Detect which cell encompasses the target text, then output its (x, y) center coordinate. 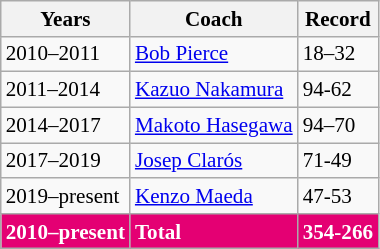
2014–2017 (66, 124)
Total (214, 230)
94–70 (338, 124)
Kazuo Nakamura (214, 90)
354-266 (338, 230)
2017–2019 (66, 160)
Kenzo Maeda (214, 196)
2019–present (66, 196)
Years (66, 18)
Bob Pierce (214, 54)
2010–present (66, 230)
94-62 (338, 90)
2010–2011 (66, 54)
Josep Clarós (214, 160)
Makoto Hasegawa (214, 124)
2011–2014 (66, 90)
Coach (214, 18)
47-53 (338, 196)
18–32 (338, 54)
Record (338, 18)
71-49 (338, 160)
